Pinpoint the cell where the given text exists, returning its (x, y) midpoint coordinate. 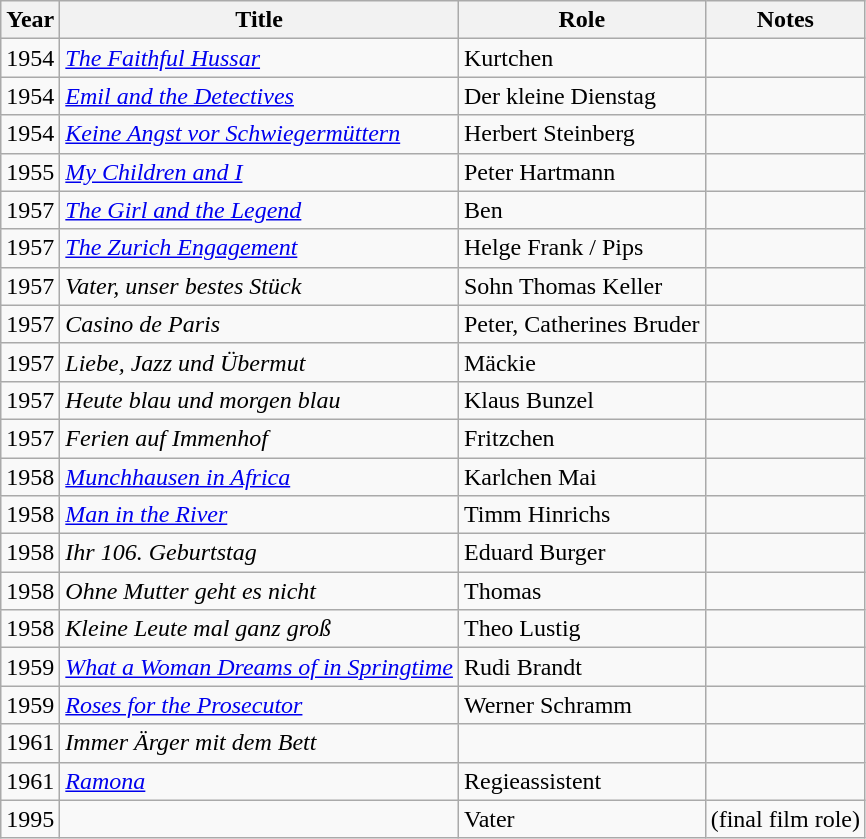
Title (260, 20)
Role (582, 20)
Karlchen Mai (582, 477)
Ihr 106. Geburtstag (260, 553)
1955 (30, 172)
(final film role) (785, 819)
Eduard Burger (582, 553)
Emil and the Detectives (260, 96)
Klaus Bunzel (582, 400)
Year (30, 20)
Rudi Brandt (582, 667)
Kurtchen (582, 58)
Der kleine Dienstag (582, 96)
Ben (582, 210)
My Children and I (260, 172)
Peter Hartmann (582, 172)
Man in the River (260, 515)
Heute blau und morgen blau (260, 400)
Vater, unser bestes Stück (260, 286)
Vater (582, 819)
Ramona (260, 781)
Mäckie (582, 362)
Sohn Thomas Keller (582, 286)
Kleine Leute mal ganz groß (260, 629)
Werner Schramm (582, 705)
What a Woman Dreams of in Springtime (260, 667)
Notes (785, 20)
Munchhausen in Africa (260, 477)
Regieassistent (582, 781)
The Girl and the Legend (260, 210)
Fritzchen (582, 438)
Thomas (582, 591)
Roses for the Prosecutor (260, 705)
Immer Ärger mit dem Bett (260, 743)
Ohne Mutter geht es nicht (260, 591)
The Faithful Hussar (260, 58)
Casino de Paris (260, 324)
Peter, Catherines Bruder (582, 324)
Herbert Steinberg (582, 134)
Liebe, Jazz und Übermut (260, 362)
Keine Angst vor Schwiegermüttern (260, 134)
Theo Lustig (582, 629)
1995 (30, 819)
Helge Frank / Pips (582, 248)
The Zurich Engagement (260, 248)
Timm Hinrichs (582, 515)
Ferien auf Immenhof (260, 438)
